Scan for the cell matching the given text and deliver its (X, Y) coordinate at center. 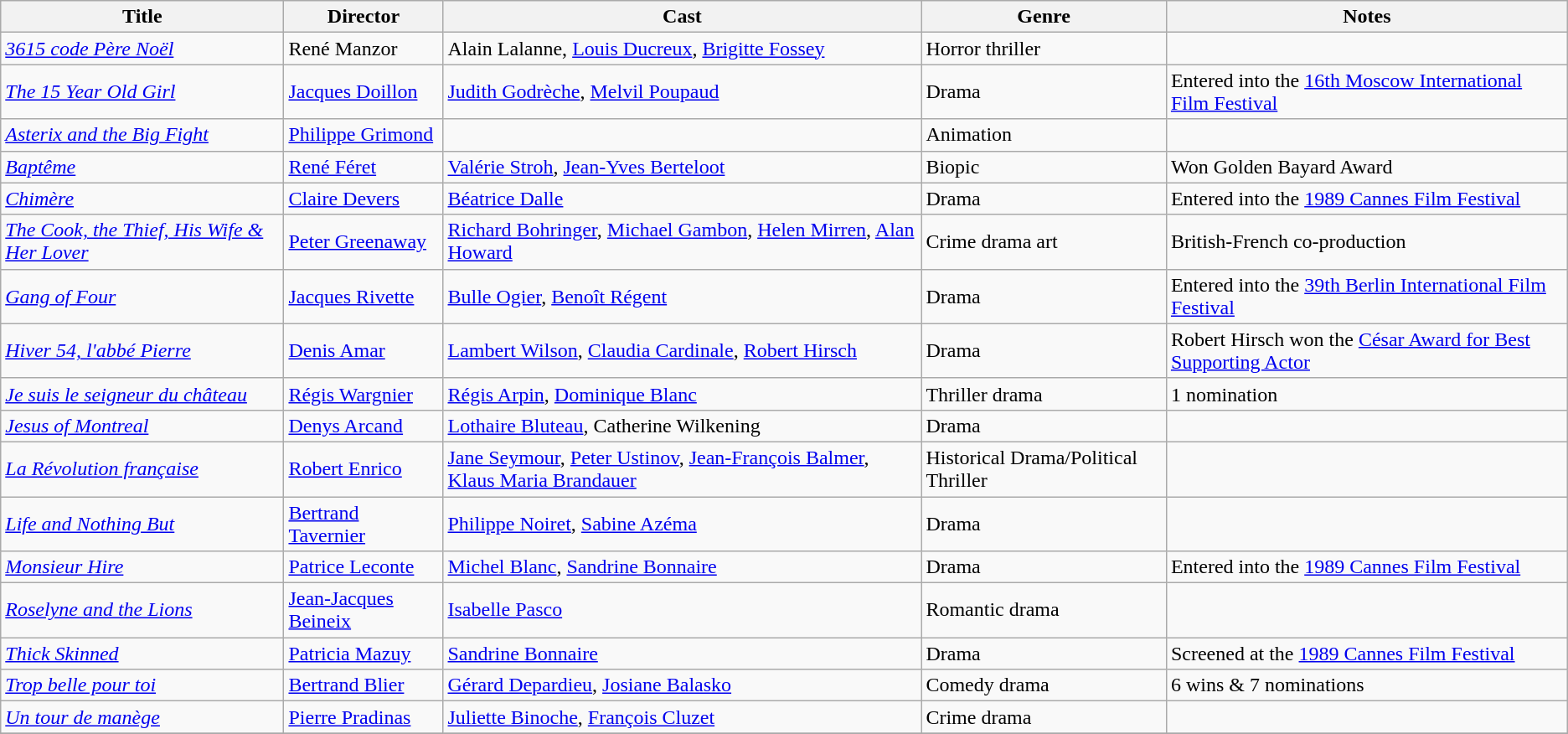
Thriller drama (1044, 394)
British-French co-production (1367, 241)
Je suis le seigneur du château (142, 394)
René Manzor (364, 49)
Lothaire Bluteau, Catherine Wilkening (682, 426)
Jacques Doillon (364, 92)
Robert Enrico (364, 469)
Claire Devers (364, 199)
Monsieur Hire (142, 567)
Jane Seymour, Peter Ustinov, Jean-François Balmer, Klaus Maria Brandauer (682, 469)
Animation (1044, 135)
Director (364, 17)
Hiver 54, l'abbé Pierre (142, 350)
Gérard Depardieu, Josiane Balasko (682, 685)
La Révolution française (142, 469)
Comedy drama (1044, 685)
Bertrand Blier (364, 685)
Michel Blanc, Sandrine Bonnaire (682, 567)
Pierre Pradinas (364, 717)
Title (142, 17)
Philippe Grimond (364, 135)
Sandrine Bonnaire (682, 654)
Screened at the 1989 Cannes Film Festival (1367, 654)
Jean-Jacques Beineix (364, 610)
Régis Arpin, Dominique Blanc (682, 394)
Jacques Rivette (364, 297)
Valérie Stroh, Jean-Yves Berteloot (682, 167)
Un tour de manège (142, 717)
René Féret (364, 167)
Historical Drama/Political Thriller (1044, 469)
Gang of Four (142, 297)
Denis Amar (364, 350)
Bulle Ogier, Benoît Régent (682, 297)
Patrice Leconte (364, 567)
Crime drama (1044, 717)
Entered into the 39th Berlin International Film Festival (1367, 297)
Horror thriller (1044, 49)
1 nomination (1367, 394)
Judith Godrèche, Melvil Poupaud (682, 92)
Lambert Wilson, Claudia Cardinale, Robert Hirsch (682, 350)
Trop belle pour toi (142, 685)
Isabelle Pasco (682, 610)
Robert Hirsch won the César Award for Best Supporting Actor (1367, 350)
Notes (1367, 17)
Denys Arcand (364, 426)
Genre (1044, 17)
Chimère (142, 199)
Béatrice Dalle (682, 199)
Patricia Mazuy (364, 654)
Alain Lalanne, Louis Ducreux, Brigitte Fossey (682, 49)
Juliette Binoche, François Cluzet (682, 717)
3615 code Père Noël (142, 49)
6 wins & 7 nominations (1367, 685)
Crime drama art (1044, 241)
Bertrand Tavernier (364, 523)
Romantic drama (1044, 610)
Roselyne and the Lions (142, 610)
Entered into the 16th Moscow International Film Festival (1367, 92)
Life and Nothing But (142, 523)
The 15 Year Old Girl (142, 92)
Biopic (1044, 167)
Peter Greenaway (364, 241)
Jesus of Montreal (142, 426)
Baptême (142, 167)
Asterix and the Big Fight (142, 135)
Philippe Noiret, Sabine Azéma (682, 523)
Régis Wargnier (364, 394)
Thick Skinned (142, 654)
Won Golden Bayard Award (1367, 167)
Cast (682, 17)
Richard Bohringer, Michael Gambon, Helen Mirren, Alan Howard (682, 241)
The Cook, the Thief, His Wife & Her Lover (142, 241)
